Capture the cell that displays the provided text and extract its (X, Y) central coordinate. 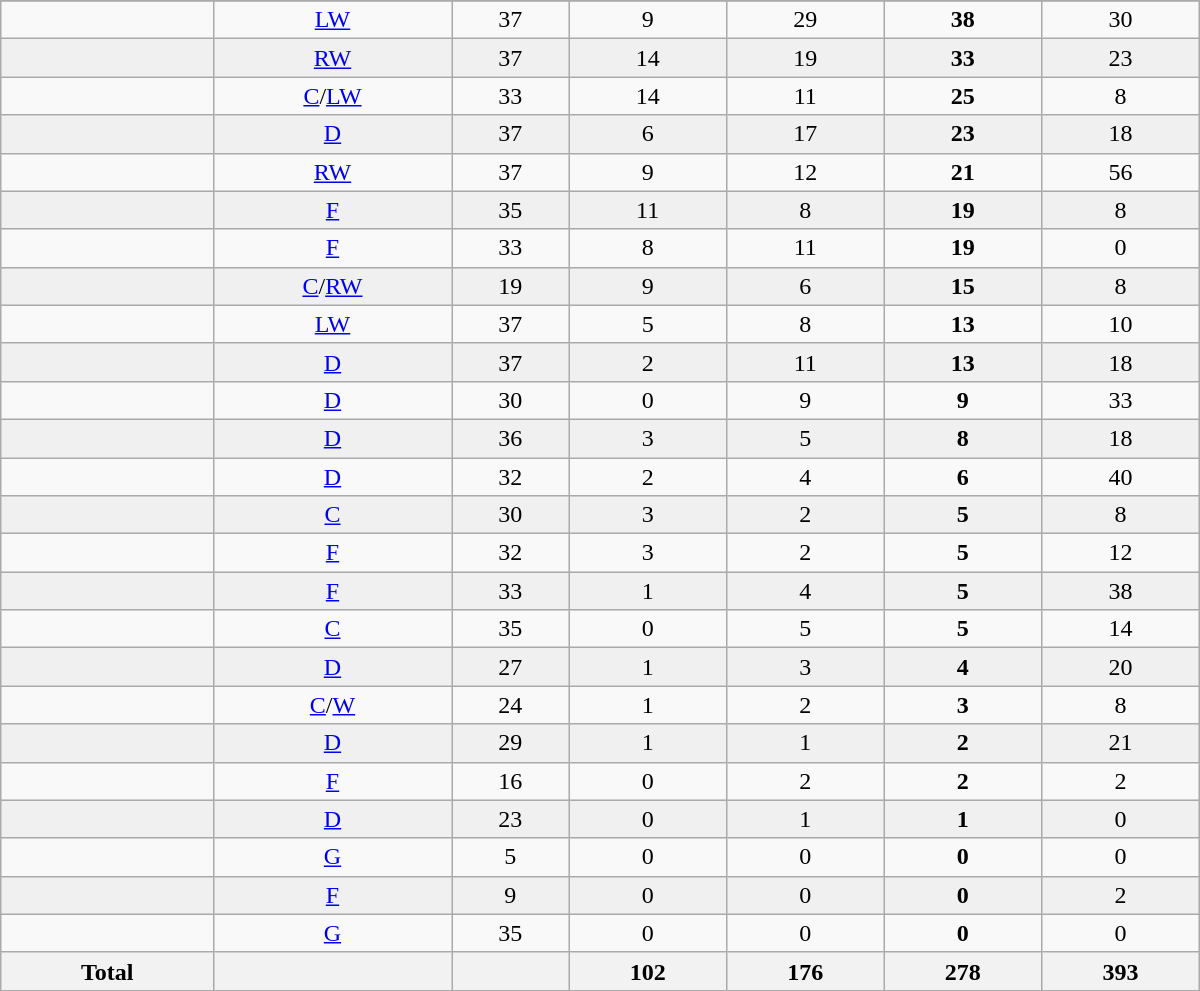
102 (648, 971)
20 (1121, 667)
16 (510, 781)
Total (108, 971)
25 (963, 96)
C/RW (332, 286)
27 (510, 667)
24 (510, 705)
C/LW (332, 96)
36 (510, 438)
15 (963, 286)
40 (1121, 477)
17 (805, 134)
393 (1121, 971)
176 (805, 971)
278 (963, 971)
56 (1121, 172)
10 (1121, 324)
C/W (332, 705)
